Detect which cell encompasses the target text, then output its (X, Y) center coordinate. 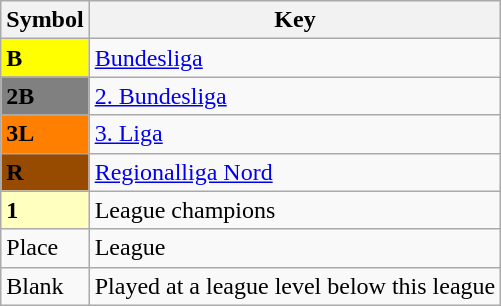
Key (295, 20)
Place (45, 248)
3. Liga (295, 134)
2B (45, 96)
Bundesliga (295, 58)
League (295, 248)
Symbol (45, 20)
Regionalliga Nord (295, 172)
2. Bundesliga (295, 96)
3L (45, 134)
Blank (45, 286)
B (45, 58)
1 (45, 210)
Played at a league level below this league (295, 286)
R (45, 172)
League champions (295, 210)
